Return the [X, Y] coordinate for the center point of the cell that contains the specified text.  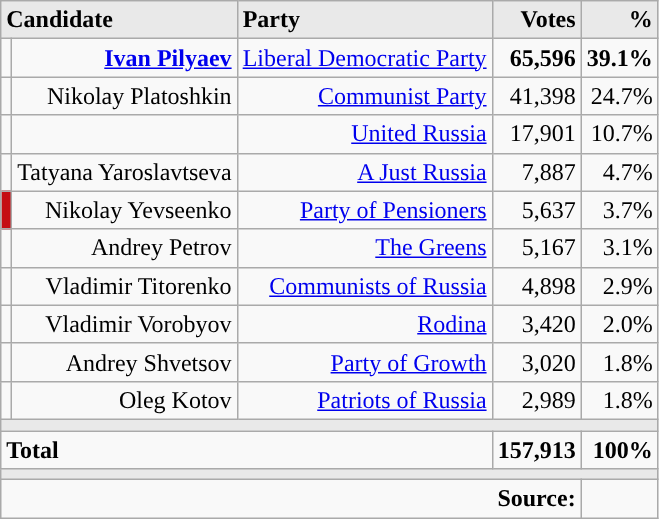
5,167 [536, 248]
157,913 [536, 449]
The Greens [364, 248]
Nikolay Yevseenko [124, 210]
Vladimir Titorenko [124, 286]
24.7% [620, 96]
4,898 [536, 286]
7,887 [536, 172]
Communists of Russia [364, 286]
Total [246, 449]
3,020 [536, 362]
United Russia [364, 134]
Vladimir Vorobyov [124, 324]
2,989 [536, 400]
Oleg Kotov [124, 400]
Source: [291, 499]
4.7% [620, 172]
2.9% [620, 286]
17,901 [536, 134]
3,420 [536, 324]
3.1% [620, 248]
Nikolay Platoshkin [124, 96]
Tatyana Yaroslavtseva [124, 172]
41,398 [536, 96]
Andrey Petrov [124, 248]
A Just Russia [364, 172]
Liberal Democratic Party [364, 58]
Candidate [119, 20]
65,596 [536, 58]
Party of Pensioners [364, 210]
39.1% [620, 58]
2.0% [620, 324]
10.7% [620, 134]
Patriots of Russia [364, 400]
Party [364, 20]
Ivan Pilyaev [124, 58]
3.7% [620, 210]
100% [620, 449]
Votes [536, 20]
Andrey Shvetsov [124, 362]
Communist Party [364, 96]
5,637 [536, 210]
Rodina [364, 324]
% [620, 20]
Party of Growth [364, 362]
